Detect which cell encompasses the target text, then output its [x, y] center coordinate. 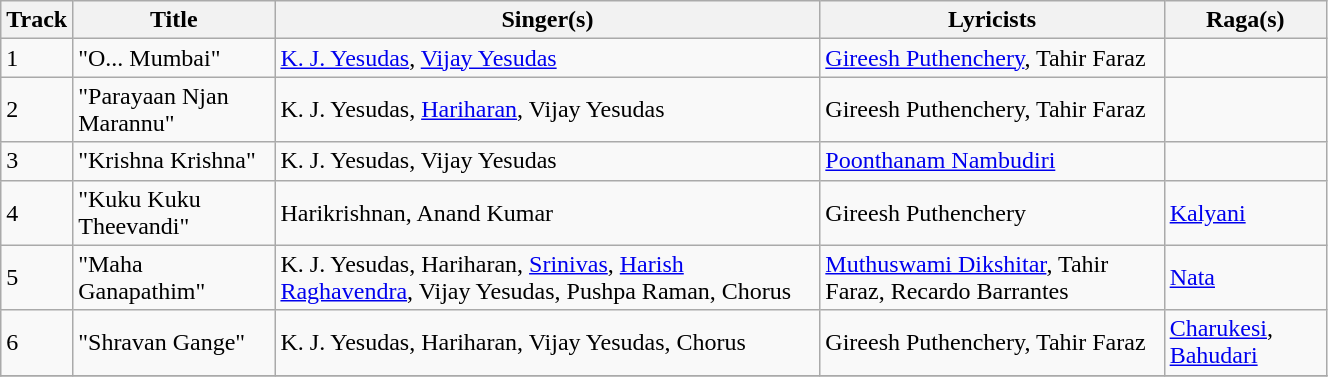
4 [37, 212]
"Kuku Kuku Theevandi" [174, 212]
"Parayaan Njan Marannu" [174, 110]
K. J. Yesudas, Hariharan, Vijay Yesudas [548, 110]
5 [37, 278]
Charukesi, Bahudari [1245, 342]
3 [37, 161]
Muthuswami Dikshitar, Tahir Faraz, Recardo Barrantes [992, 278]
Raga(s) [1245, 20]
K. J. Yesudas, Hariharan, Vijay Yesudas, Chorus [548, 342]
Lyricists [992, 20]
"Krishna Krishna" [174, 161]
"Maha Ganapathim" [174, 278]
Singer(s) [548, 20]
2 [37, 110]
Title [174, 20]
Kalyani [1245, 212]
Harikrishnan, Anand Kumar [548, 212]
"Shravan Gange" [174, 342]
K. J. Yesudas, Hariharan, Srinivas, Harish Raghavendra, Vijay Yesudas, Pushpa Raman, Chorus [548, 278]
"O... Mumbai" [174, 58]
1 [37, 58]
6 [37, 342]
Gireesh Puthenchery [992, 212]
Track [37, 20]
Nata [1245, 278]
Poonthanam Nambudiri [992, 161]
